Identify which cell holds the provided text, then report its [X, Y] central coordinate. 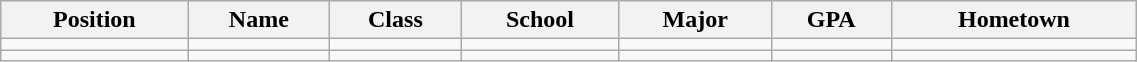
Major [695, 20]
School [540, 20]
GPA [831, 20]
Name [259, 20]
Class [396, 20]
Hometown [1014, 20]
Position [94, 20]
